Output the (x, y) coordinate of the center of the cell containing the given text.  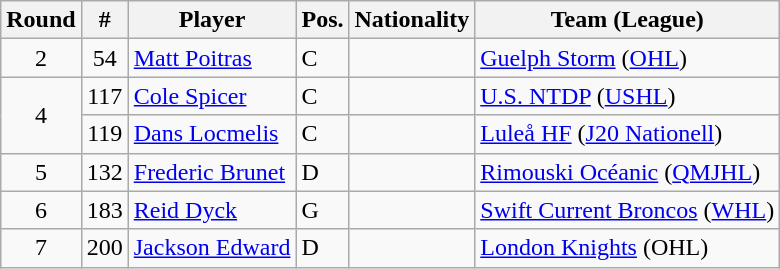
5 (41, 172)
Rimouski Océanic (QMJHL) (628, 172)
119 (104, 134)
G (322, 210)
Dans Locmelis (212, 134)
7 (41, 248)
183 (104, 210)
54 (104, 58)
117 (104, 96)
Pos. (322, 20)
Reid Dyck (212, 210)
Guelph Storm (OHL) (628, 58)
4 (41, 115)
# (104, 20)
Jackson Edward (212, 248)
Frederic Brunet (212, 172)
Cole Spicer (212, 96)
Round (41, 20)
2 (41, 58)
Luleå HF (J20 Nationell) (628, 134)
London Knights (OHL) (628, 248)
Nationality (412, 20)
U.S. NTDP (USHL) (628, 96)
6 (41, 210)
Team (League) (628, 20)
200 (104, 248)
132 (104, 172)
Matt Poitras (212, 58)
Player (212, 20)
Swift Current Broncos (WHL) (628, 210)
